Return the (X, Y) coordinate for the center point of the cell that contains the specified text.  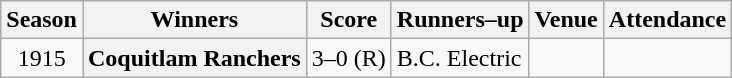
B.C. Electric (460, 58)
Season (42, 20)
Score (348, 20)
Attendance (667, 20)
Venue (566, 20)
Winners (194, 20)
Runners–up (460, 20)
3–0 (R) (348, 58)
1915 (42, 58)
Coquitlam Ranchers (194, 58)
